Determine the (x, y) coordinate at the center of the cell enclosing the given text.  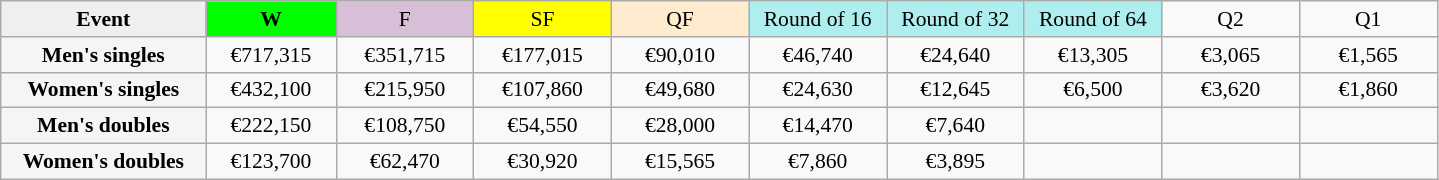
€24,630 (818, 90)
Round of 32 (955, 19)
€108,750 (405, 126)
€7,640 (955, 126)
Round of 16 (818, 19)
Event (104, 19)
€28,000 (680, 126)
€107,860 (543, 90)
€3,620 (1231, 90)
Men's singles (104, 55)
F (405, 19)
€351,715 (405, 55)
€24,640 (955, 55)
€62,470 (405, 162)
€49,680 (680, 90)
€717,315 (271, 55)
€46,740 (818, 55)
€1,860 (1368, 90)
Q1 (1368, 19)
€6,500 (1093, 90)
€3,065 (1231, 55)
€14,470 (818, 126)
€1,565 (1368, 55)
Q2 (1231, 19)
€15,565 (680, 162)
€7,860 (818, 162)
Round of 64 (1093, 19)
SF (543, 19)
€13,305 (1093, 55)
€3,895 (955, 162)
€12,645 (955, 90)
W (271, 19)
€30,920 (543, 162)
€177,015 (543, 55)
Women's singles (104, 90)
€90,010 (680, 55)
€54,550 (543, 126)
€215,950 (405, 90)
€123,700 (271, 162)
Women's doubles (104, 162)
QF (680, 19)
Men's doubles (104, 126)
€222,150 (271, 126)
€432,100 (271, 90)
